Output the (x, y) coordinate of the center of the cell containing the given text.  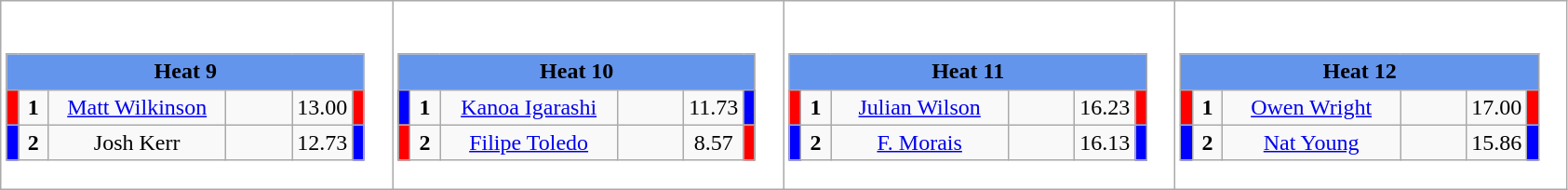
Nat Young (1312, 142)
F. Morais (919, 142)
11.73 (714, 107)
Kanoa Igarashi (529, 107)
17.00 (1496, 107)
8.57 (714, 142)
15.86 (1496, 142)
Filipe Toledo (529, 142)
Heat 10 1 Kanoa Igarashi 11.73 2 Filipe Toledo 8.57 (588, 95)
16.13 (1106, 142)
13.00 (322, 107)
Heat 11 1 Julian Wilson 16.23 2 F. Morais 16.13 (979, 95)
Heat 12 (1360, 72)
Heat 11 (968, 72)
Owen Wright (1312, 107)
16.23 (1106, 107)
Julian Wilson (919, 107)
Josh Kerr (138, 142)
Heat 12 1 Owen Wright 17.00 2 Nat Young 15.86 (1372, 95)
Heat 10 (577, 72)
Heat 9 (185, 72)
12.73 (322, 142)
Heat 9 1 Matt Wilkinson 13.00 2 Josh Kerr 12.73 (197, 95)
Matt Wilkinson (138, 107)
